For the text-containing cell, return its midpoint in (x, y) coordinate format. 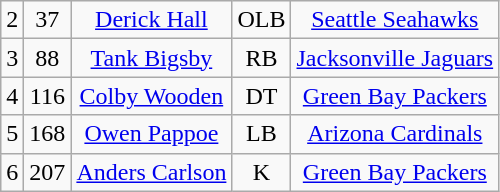
168 (48, 134)
LB (262, 134)
Tank Bigsby (152, 58)
DT (262, 96)
37 (48, 20)
3 (12, 58)
Anders Carlson (152, 172)
RB (262, 58)
2 (12, 20)
4 (12, 96)
5 (12, 134)
K (262, 172)
Derick Hall (152, 20)
Jacksonville Jaguars (395, 58)
Seattle Seahawks (395, 20)
Colby Wooden (152, 96)
88 (48, 58)
6 (12, 172)
116 (48, 96)
Owen Pappoe (152, 134)
OLB (262, 20)
Arizona Cardinals (395, 134)
207 (48, 172)
